Extract the [X, Y] coordinate from the center of the cell holding the provided text.  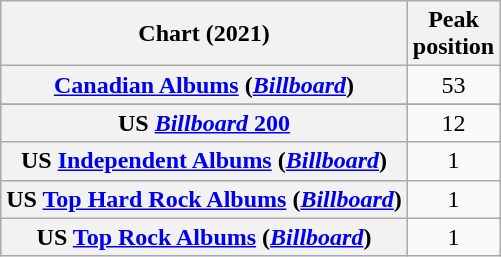
US Top Rock Albums (Billboard) [204, 237]
US Billboard 200 [204, 123]
Chart (2021) [204, 34]
53 [453, 85]
Peakposition [453, 34]
12 [453, 123]
US Independent Albums (Billboard) [204, 161]
US Top Hard Rock Albums (Billboard) [204, 199]
Canadian Albums (Billboard) [204, 85]
